Provide the [X, Y] coordinate of the cell's center where the given text is located.  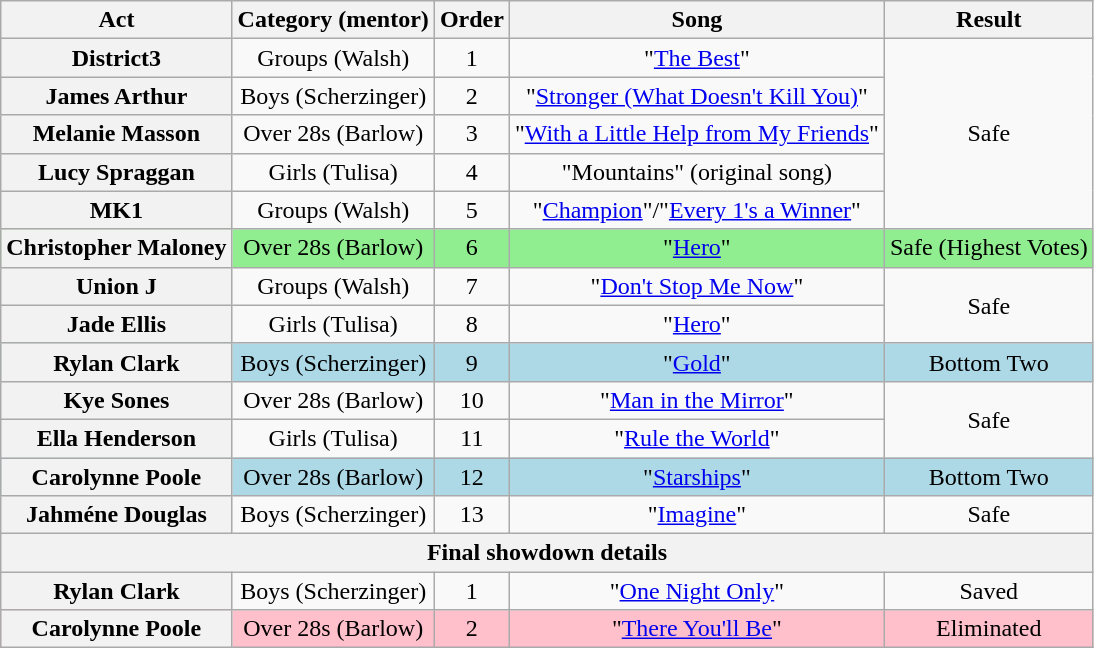
Union J [116, 286]
Safe (Highest Votes) [988, 248]
Song [696, 20]
Jade Ellis [116, 324]
Lucy Spraggan [116, 172]
"Gold" [696, 362]
Ella Henderson [116, 438]
Act [116, 20]
8 [472, 324]
Jahméne Douglas [116, 515]
12 [472, 477]
Kye Sones [116, 400]
Final showdown details [547, 553]
MK1 [116, 210]
Eliminated [988, 629]
"The Best" [696, 58]
"Man in the Mirror" [696, 400]
3 [472, 134]
13 [472, 515]
"Mountains" (original song) [696, 172]
Melanie Masson [116, 134]
9 [472, 362]
"With a Little Help from My Friends" [696, 134]
7 [472, 286]
"Don't Stop Me Now" [696, 286]
5 [472, 210]
4 [472, 172]
Saved [988, 591]
Result [988, 20]
6 [472, 248]
"There You'll Be" [696, 629]
11 [472, 438]
Order [472, 20]
Christopher Maloney [116, 248]
"Champion"/"Every 1's a Winner" [696, 210]
"Imagine" [696, 515]
James Arthur [116, 96]
"One Night Only" [696, 591]
"Rule the World" [696, 438]
District3 [116, 58]
Category (mentor) [333, 20]
"Stronger (What Doesn't Kill You)" [696, 96]
"Starships" [696, 477]
10 [472, 400]
